From the cell containing the given text, extract its center point as [x, y] coordinate. 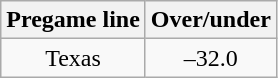
Pregame line [74, 20]
Over/under [210, 20]
Texas [74, 58]
–32.0 [210, 58]
